Extract the [x, y] coordinate from the center of the cell holding the provided text.  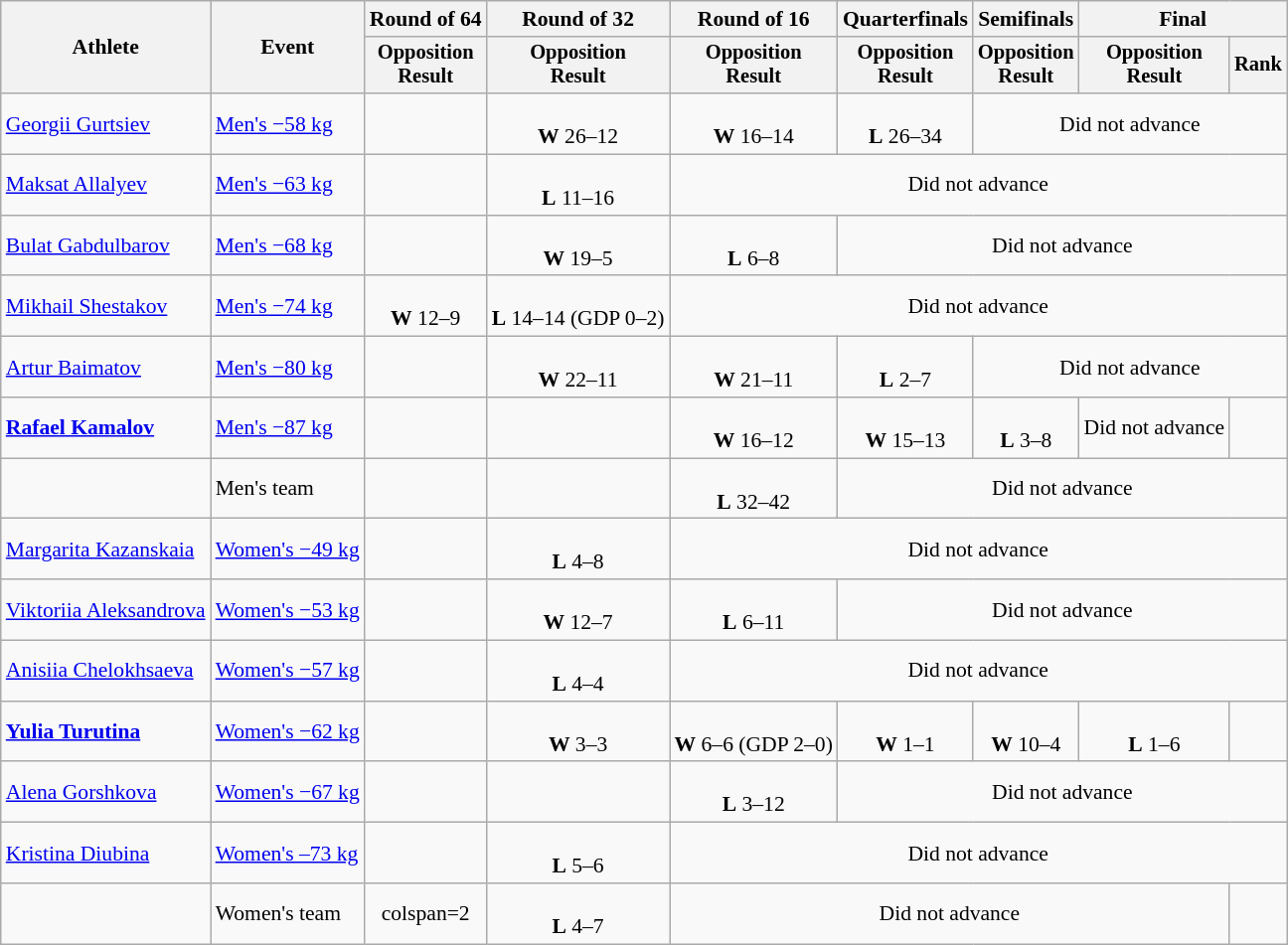
Men's team [288, 489]
L 5–6 [578, 853]
Rafael Kamalov [105, 427]
L 14–14 (GDP 0–2) [578, 306]
colspan=2 [425, 914]
L 3–8 [1026, 427]
Round of 32 [578, 19]
Event [288, 48]
Mikhail Shestakov [105, 306]
Men's −58 kg [288, 123]
Round of 16 [753, 19]
W 3–3 [578, 731]
Women's −49 kg [288, 549]
Women's −62 kg [288, 731]
Round of 64 [425, 19]
Women's −53 kg [288, 610]
Georgii Gurtsiev [105, 123]
W 16–14 [753, 123]
Alena Gorshkova [105, 793]
L 2–7 [905, 368]
Semifinals [1026, 19]
Final [1183, 19]
Maksat Allalyev [105, 185]
L 6–8 [753, 246]
W 21–11 [753, 368]
Viktoriia Aleksandrova [105, 610]
L 11–16 [578, 185]
Women's team [288, 914]
Kristina Diubina [105, 853]
L 32–42 [753, 489]
W 22–11 [578, 368]
Men's −80 kg [288, 368]
W 26–12 [578, 123]
Margarita Kazanskaia [105, 549]
W 10–4 [1026, 731]
L 4–7 [578, 914]
Women's −67 kg [288, 793]
L 3–12 [753, 793]
Men's −63 kg [288, 185]
W 1–1 [905, 731]
Men's −74 kg [288, 306]
W 12–9 [425, 306]
L 4–8 [578, 549]
L 4–4 [578, 672]
Anisiia Chelokhsaeva [105, 672]
Bulat Gabdulbarov [105, 246]
Rank [1258, 66]
Athlete [105, 48]
L 6–11 [753, 610]
L 26–34 [905, 123]
W 16–12 [753, 427]
W 12–7 [578, 610]
Quarterfinals [905, 19]
Yulia Turutina [105, 731]
Women's –73 kg [288, 853]
L 1–6 [1155, 731]
W 15–13 [905, 427]
W 19–5 [578, 246]
W 6–6 (GDP 2–0) [753, 731]
Women's −57 kg [288, 672]
Men's −87 kg [288, 427]
Artur Baimatov [105, 368]
Men's −68 kg [288, 246]
